For the text-containing cell, return its midpoint in (X, Y) coordinate format. 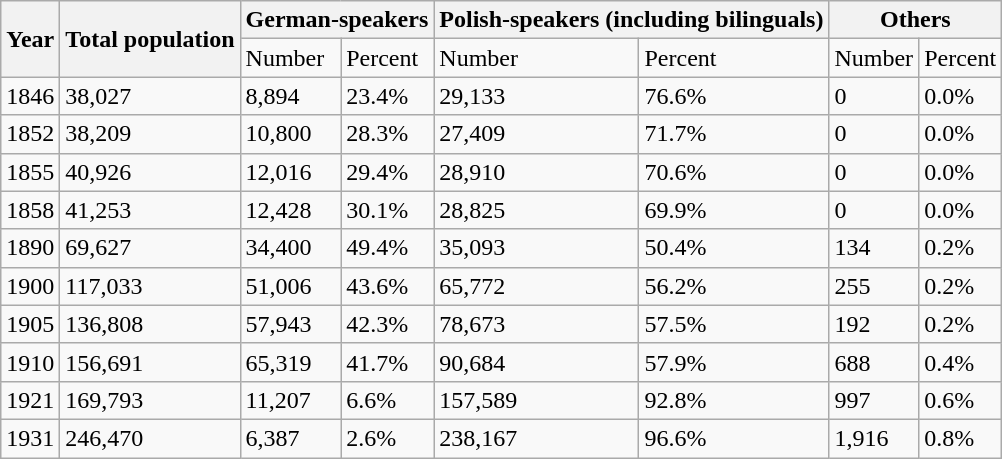
1900 (30, 286)
Others (916, 20)
43.6% (388, 286)
0.6% (960, 400)
34,400 (290, 248)
76.6% (734, 96)
1910 (30, 362)
169,793 (150, 400)
156,691 (150, 362)
1890 (30, 248)
28,825 (536, 210)
1931 (30, 438)
997 (874, 400)
56.2% (734, 286)
German-speakers (337, 20)
Year (30, 39)
1858 (30, 210)
29,133 (536, 96)
134 (874, 248)
157,589 (536, 400)
10,800 (290, 134)
57,943 (290, 324)
1,916 (874, 438)
51,006 (290, 286)
2.6% (388, 438)
8,894 (290, 96)
1852 (30, 134)
11,207 (290, 400)
Polish-speakers (including bilinguals) (632, 20)
23.4% (388, 96)
688 (874, 362)
255 (874, 286)
96.6% (734, 438)
41.7% (388, 362)
136,808 (150, 324)
92.8% (734, 400)
29.4% (388, 172)
65,319 (290, 362)
42.3% (388, 324)
28.3% (388, 134)
49.4% (388, 248)
12,016 (290, 172)
27,409 (536, 134)
90,684 (536, 362)
38,027 (150, 96)
1921 (30, 400)
57.5% (734, 324)
117,033 (150, 286)
65,772 (536, 286)
Total population (150, 39)
6,387 (290, 438)
1855 (30, 172)
78,673 (536, 324)
1905 (30, 324)
246,470 (150, 438)
71.7% (734, 134)
69.9% (734, 210)
40,926 (150, 172)
192 (874, 324)
30.1% (388, 210)
1846 (30, 96)
12,428 (290, 210)
69,627 (150, 248)
0.8% (960, 438)
50.4% (734, 248)
238,167 (536, 438)
28,910 (536, 172)
38,209 (150, 134)
6.6% (388, 400)
70.6% (734, 172)
35,093 (536, 248)
57.9% (734, 362)
41,253 (150, 210)
0.4% (960, 362)
